Return [x, y] of the center of cell containing provided text 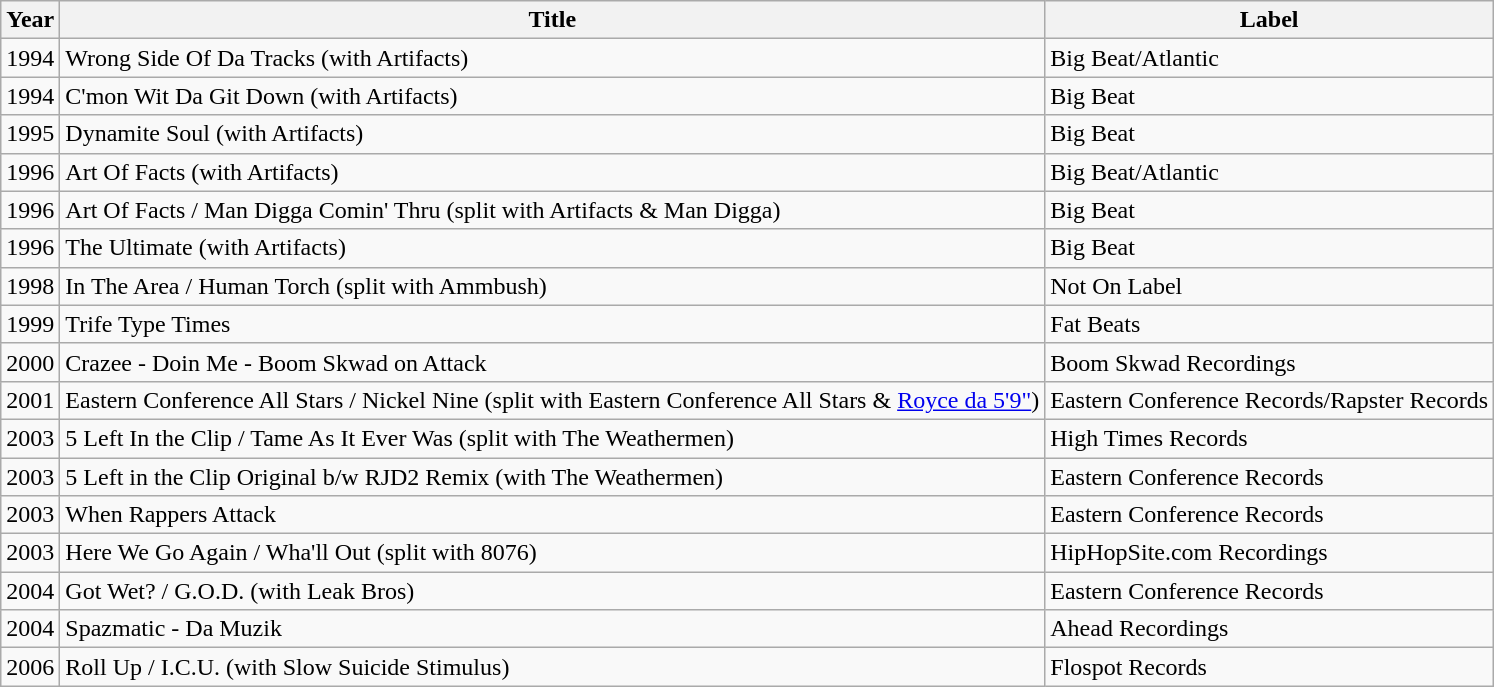
Eastern Conference All Stars / Nickel Nine (split with Eastern Conference All Stars & Royce da 5'9") [552, 400]
Trife Type Times [552, 324]
Got Wet? / G.O.D. (with Leak Bros) [552, 591]
Flospot Records [1270, 667]
The Ultimate (with Artifacts) [552, 248]
Here We Go Again / Wha'll Out (split with 8076) [552, 553]
HipHopSite.com Recordings [1270, 553]
Year [30, 20]
Spazmatic - Da Muzik [552, 629]
When Rappers Attack [552, 515]
5 Left in the Clip Original b/w RJD2 Remix (with The Weathermen) [552, 477]
High Times Records [1270, 438]
In The Area / Human Torch (split with Ammbush) [552, 286]
Not On Label [1270, 286]
Art Of Facts / Man Digga Comin' Thru (split with Artifacts & Man Digga) [552, 210]
Dynamite Soul (with Artifacts) [552, 134]
2006 [30, 667]
Wrong Side Of Da Tracks (with Artifacts) [552, 58]
1995 [30, 134]
Crazee - Doin Me - Boom Skwad on Attack [552, 362]
Art Of Facts (with Artifacts) [552, 172]
Title [552, 20]
1998 [30, 286]
1999 [30, 324]
Ahead Recordings [1270, 629]
Label [1270, 20]
Boom Skwad Recordings [1270, 362]
C'mon Wit Da Git Down (with Artifacts) [552, 96]
5 Left In the Clip / Tame As It Ever Was (split with The Weathermen) [552, 438]
Fat Beats [1270, 324]
2001 [30, 400]
Roll Up / I.C.U. (with Slow Suicide Stimulus) [552, 667]
Eastern Conference Records/Rapster Records [1270, 400]
2000 [30, 362]
